Scan for the cell matching the given text and deliver its (X, Y) coordinate at center. 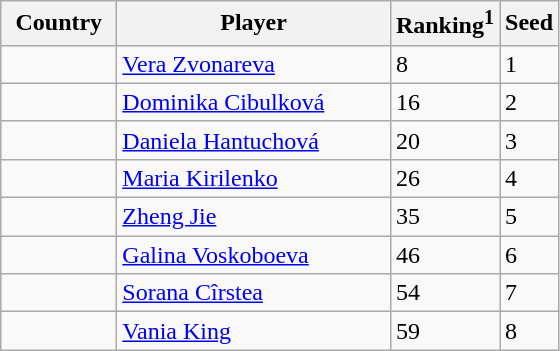
35 (444, 217)
Vera Zvonareva (254, 64)
46 (444, 255)
54 (444, 293)
1 (530, 64)
2 (530, 102)
Dominika Cibulková (254, 102)
20 (444, 140)
Country (59, 24)
6 (530, 255)
7 (530, 293)
5 (530, 217)
Maria Kirilenko (254, 178)
Vania King (254, 331)
26 (444, 178)
4 (530, 178)
Player (254, 24)
Galina Voskoboeva (254, 255)
Ranking1 (444, 24)
16 (444, 102)
59 (444, 331)
Daniela Hantuchová (254, 140)
Sorana Cîrstea (254, 293)
Zheng Jie (254, 217)
3 (530, 140)
Seed (530, 24)
